Determine the (x, y) coordinate at the center of the cell enclosing the given text.  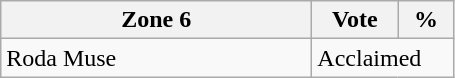
Roda Muse (156, 58)
% (426, 20)
Acclaimed (383, 58)
Zone 6 (156, 20)
Vote (355, 20)
